Locate the cell with the specified text and output its [x, y] center coordinate. 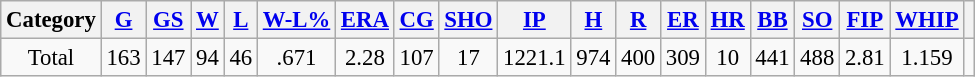
L [240, 20]
Category [51, 20]
SO [818, 20]
CG [416, 20]
400 [638, 58]
.671 [296, 58]
R [638, 20]
W-L% [296, 20]
ERA [366, 20]
10 [728, 58]
G [124, 20]
1.159 [927, 58]
309 [684, 58]
Total [51, 58]
FIP [865, 20]
488 [818, 58]
ER [684, 20]
94 [208, 58]
IP [534, 20]
974 [594, 58]
147 [168, 58]
HR [728, 20]
163 [124, 58]
SHO [468, 20]
107 [416, 58]
17 [468, 58]
GS [168, 20]
441 [772, 58]
1221.1 [534, 58]
46 [240, 58]
W [208, 20]
2.28 [366, 58]
2.81 [865, 58]
H [594, 20]
BB [772, 20]
WHIP [927, 20]
